Detect which cell encompasses the target text, then output its [X, Y] center coordinate. 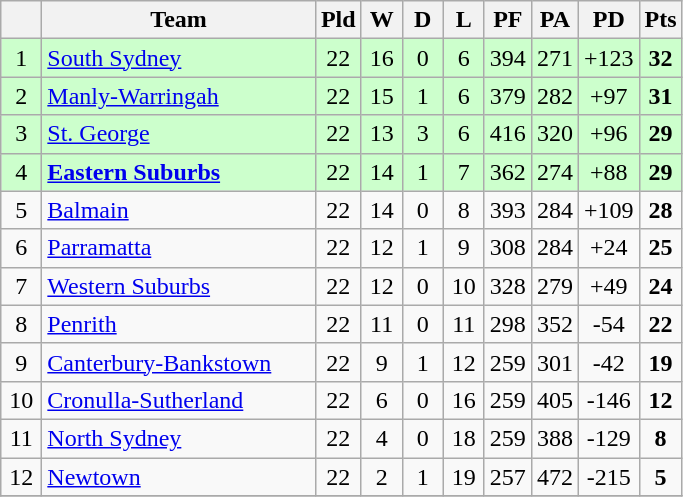
Newtown [179, 477]
+109 [608, 210]
416 [508, 134]
271 [554, 58]
Pts [660, 20]
405 [554, 400]
352 [554, 324]
393 [508, 210]
+97 [608, 96]
-146 [608, 400]
279 [554, 286]
Western Suburbs [179, 286]
15 [382, 96]
257 [508, 477]
Pld [338, 20]
394 [508, 58]
PD [608, 20]
31 [660, 96]
+96 [608, 134]
320 [554, 134]
-129 [608, 438]
Balmain [179, 210]
D [422, 20]
32 [660, 58]
Team [179, 20]
+24 [608, 248]
24 [660, 286]
Eastern Suburbs [179, 172]
Canterbury-Bankstown [179, 362]
388 [554, 438]
North Sydney [179, 438]
+123 [608, 58]
W [382, 20]
18 [464, 438]
-215 [608, 477]
472 [554, 477]
+88 [608, 172]
13 [382, 134]
St. George [179, 134]
25 [660, 248]
-54 [608, 324]
301 [554, 362]
South Sydney [179, 58]
Parramatta [179, 248]
L [464, 20]
Cronulla-Sutherland [179, 400]
282 [554, 96]
274 [554, 172]
Penrith [179, 324]
379 [508, 96]
PA [554, 20]
362 [508, 172]
328 [508, 286]
308 [508, 248]
PF [508, 20]
28 [660, 210]
298 [508, 324]
+49 [608, 286]
Manly-Warringah [179, 96]
-42 [608, 362]
